Search for the cell housing the specified text and yield its [x, y] center coordinate. 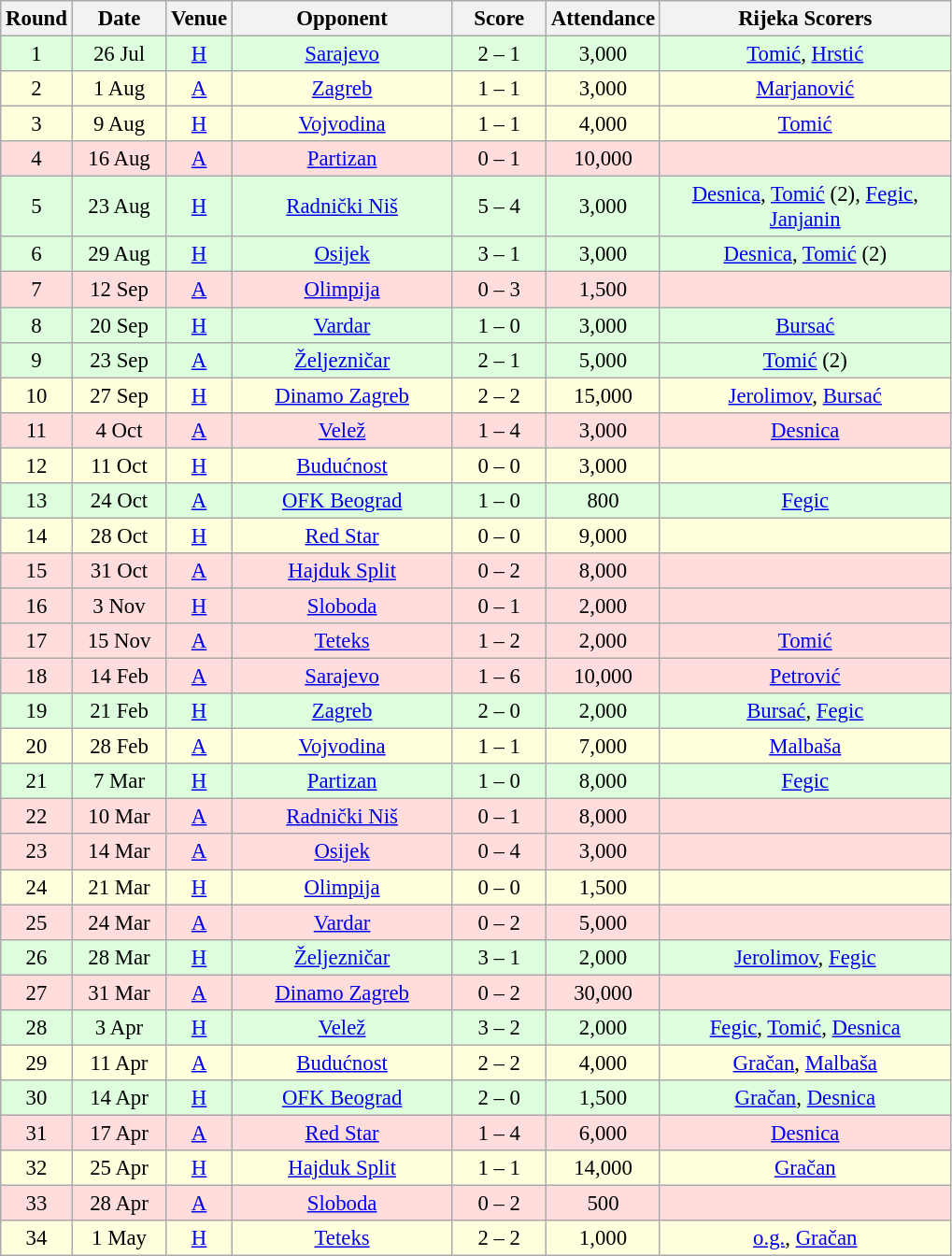
Tomić, Hrstić [805, 54]
o.g., Gračan [805, 1238]
23 Aug [120, 207]
14 Feb [120, 677]
30 [36, 1098]
26 Jul [120, 54]
8 [36, 325]
24 [36, 887]
31 Oct [120, 571]
7 [36, 290]
3 Nov [120, 606]
28 [36, 1028]
Gračan [805, 1168]
12 [36, 465]
Desnica, Tomić (2) [805, 255]
23 [36, 852]
4 Oct [120, 430]
22 [36, 817]
1 May [120, 1238]
1 Aug [120, 89]
13 [36, 501]
11 Apr [120, 1063]
15 Nov [120, 641]
30,000 [604, 992]
Score [499, 19]
Venue [200, 19]
21 Feb [120, 711]
7 Mar [120, 781]
11 [36, 430]
9,000 [604, 535]
Gračan, Desnica [805, 1098]
20 Sep [120, 325]
16 [36, 606]
28 Feb [120, 747]
26 [36, 957]
17 Apr [120, 1133]
Petrović [805, 677]
6,000 [604, 1133]
29 Aug [120, 255]
Jerolimov, Fegic [805, 957]
31 [36, 1133]
Fegic, Tomić, Desnica [805, 1028]
3 [36, 124]
14 [36, 535]
Rijeka Scorers [805, 19]
14,000 [604, 1168]
Attendance [604, 19]
3 Apr [120, 1028]
23 Sep [120, 360]
19 [36, 711]
1 – 2 [499, 641]
14 Mar [120, 852]
25 [36, 922]
5 [36, 207]
7,000 [604, 747]
9 Aug [120, 124]
Bursać, Fegic [805, 711]
25 Apr [120, 1168]
16 Aug [120, 159]
10 Mar [120, 817]
11 Oct [120, 465]
27 Sep [120, 395]
24 Mar [120, 922]
10 [36, 395]
Round [36, 19]
Desnica, Tomić (2), Fegic, Janjanin [805, 207]
32 [36, 1168]
5 – 4 [499, 207]
29 [36, 1063]
33 [36, 1204]
21 Mar [120, 887]
15 [36, 571]
Jerolimov, Bursać [805, 395]
24 Oct [120, 501]
800 [604, 501]
Malbaša [805, 747]
Tomić (2) [805, 360]
18 [36, 677]
21 [36, 781]
34 [36, 1238]
28 Mar [120, 957]
Opponent [342, 19]
Date [120, 19]
12 Sep [120, 290]
20 [36, 747]
27 [36, 992]
28 Oct [120, 535]
Marjanović [805, 89]
3 – 2 [499, 1028]
500 [604, 1204]
17 [36, 641]
1 – 6 [499, 677]
1,000 [604, 1238]
31 Mar [120, 992]
15,000 [604, 395]
2 [36, 89]
Bursać [805, 325]
28 Apr [120, 1204]
9 [36, 360]
14 Apr [120, 1098]
4 [36, 159]
6 [36, 255]
0 – 3 [499, 290]
1 [36, 54]
Gračan, Malbaša [805, 1063]
0 – 4 [499, 852]
